Determine the [x, y] coordinate at the center of the cell enclosing the given text.  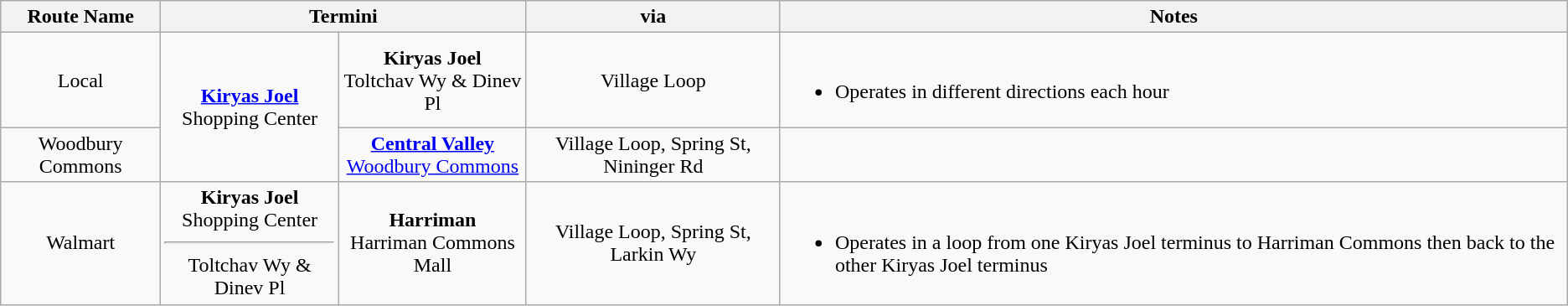
Operates in a loop from one Kiryas Joel terminus to Harriman Commons then back to the other Kiryas Joel terminus [1173, 243]
Village Loop, Spring St, Nininger Rd [653, 154]
Woodbury Commons [80, 154]
via [653, 17]
Central ValleyWoodbury Commons [433, 154]
Operates in different directions each hour [1173, 80]
Walmart [80, 243]
Termini [343, 17]
Village Loop, Spring St, Larkin Wy [653, 243]
HarrimanHarriman Commons Mall [433, 243]
Kiryas JoelShopping CenterToltchav Wy & Dinev Pl [250, 243]
Kiryas JoelToltchav Wy & Dinev Pl [433, 80]
Route Name [80, 17]
Kiryas JoelShopping Center [250, 107]
Notes [1173, 17]
Local [80, 80]
Village Loop [653, 80]
